Locate the cell with the specified text and output its [X, Y] center coordinate. 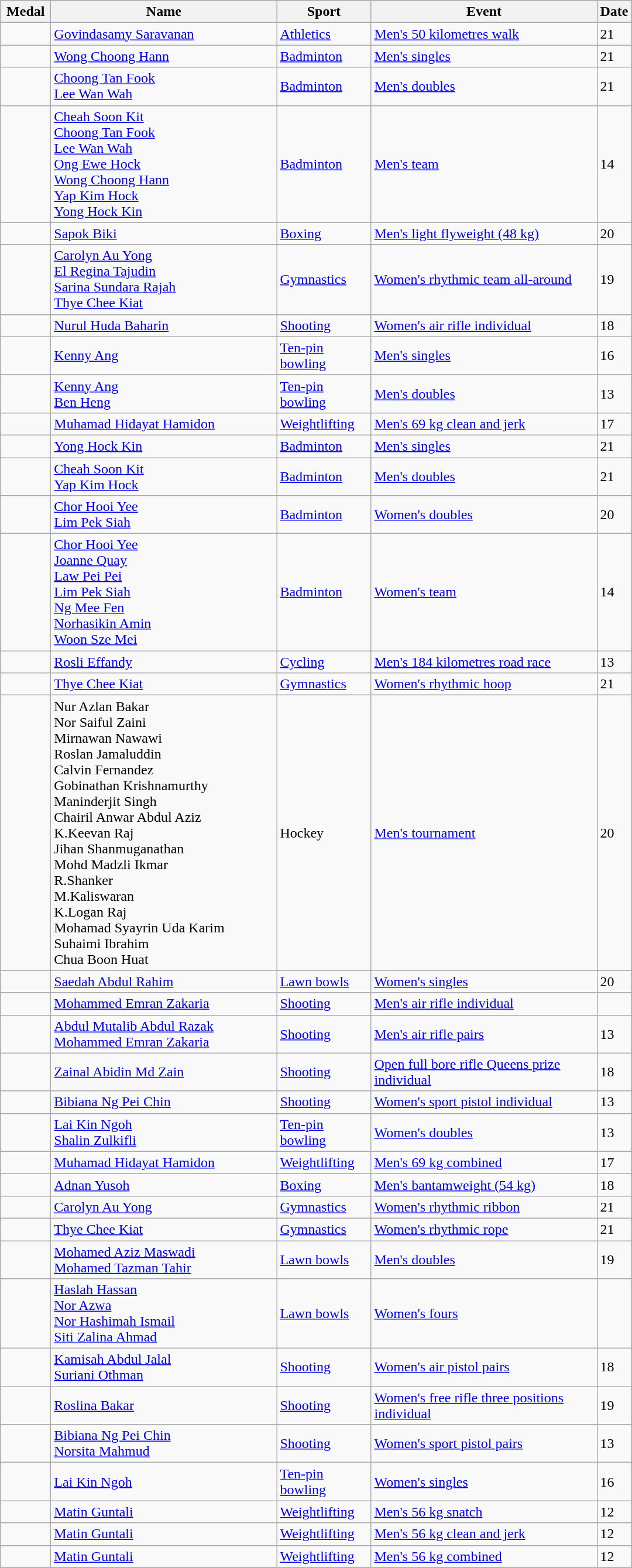
Name [164, 12]
Yong Hock Kin [164, 446]
Men's 69 kg combined [484, 1162]
Rosli Effandy [164, 662]
Women's rhythmic ribbon [484, 1207]
Men's 56 kg snatch [484, 1512]
Medal [26, 12]
Men's air rifle individual [484, 1004]
Women's rhythmic team all-around [484, 280]
Men's team [484, 164]
Adnan Yusoh [164, 1185]
Men's 56 kg clean and jerk [484, 1534]
Women's sport pistol individual [484, 1102]
Chor Hooi YeeLim Pek Siah [164, 515]
Cheah Soon KitYap Kim Hock [164, 476]
Women's team [484, 592]
Men's 69 kg clean and jerk [484, 424]
Abdul Mutalib Abdul RazakMohammed Emran Zakaria [164, 1034]
Men's light flyweight (48 kg) [484, 234]
Sport [324, 12]
Men's air rifle pairs [484, 1034]
Event [484, 12]
Open full bore rifle Queens prize individual [484, 1072]
Women's air pistol pairs [484, 1367]
Haslah HassanNor AzwaNor Hashimah IsmailSiti Zalina Ahmad [164, 1313]
Zainal Abidin Md Zain [164, 1072]
Sapok Biki [164, 234]
Women's free rifle three positions individual [484, 1406]
Chor Hooi YeeJoanne QuayLaw Pei PeiLim Pek SiahNg Mee FenNorhasikin AminWoon Sze Mei [164, 592]
Women's air rifle individual [484, 325]
Roslina Bakar [164, 1406]
Women's fours [484, 1313]
Carolyn Au Yong [164, 1207]
Bibiana Ng Pei Chin [164, 1102]
Women's rhythmic hoop [484, 684]
Choong Tan FookLee Wan Wah [164, 87]
Lai Kin NgohShalin Zulkifli [164, 1132]
Nurul Huda Baharin [164, 325]
Women's sport pistol pairs [484, 1443]
Hockey [324, 833]
Men's 184 kilometres road race [484, 662]
Men's 50 kilometres walk [484, 34]
Kenny AngBen Heng [164, 393]
Carolyn Au YongEl Regina TajudinSarina Sundara RajahThye Chee Kiat [164, 280]
Athletics [324, 34]
Women's rhythmic rope [484, 1229]
Bibiana Ng Pei ChinNorsita Mahmud [164, 1443]
Men's tournament [484, 833]
Cheah Soon KitChoong Tan FookLee Wan WahOng Ewe HockWong Choong HannYap Kim HockYong Hock Kin [164, 164]
Mohammed Emran Zakaria [164, 1004]
Men's bantamweight (54 kg) [484, 1185]
Kamisah Abdul JalalSuriani Othman [164, 1367]
Saedah Abdul Rahim [164, 982]
Lai Kin Ngoh [164, 1482]
Cycling [324, 662]
Date [614, 12]
Men's 56 kg combined [484, 1556]
Govindasamy Saravanan [164, 34]
Wong Choong Hann [164, 56]
Kenny Ang [164, 356]
Mohamed Aziz MaswadiMohamed Tazman Tahir [164, 1260]
